For the text-containing cell, return its midpoint in (X, Y) coordinate format. 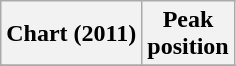
Peakposition (188, 34)
Chart (2011) (72, 34)
